Return [X, Y] of the center of cell containing provided text 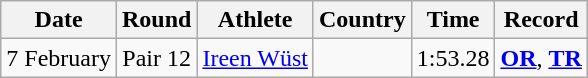
7 February [59, 58]
Date [59, 20]
Record [541, 20]
Pair 12 [156, 58]
Round [156, 20]
OR, TR [541, 58]
1:53.28 [453, 58]
Time [453, 20]
Country [362, 20]
Ireen Wüst [256, 58]
Athlete [256, 20]
